Return the [X, Y] coordinate for the center point of the cell that contains the specified text.  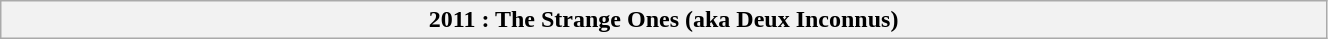
2011 : The Strange Ones (aka Deux Inconnus) [664, 20]
